Determine the [x, y] coordinate at the center of the cell enclosing the given text.  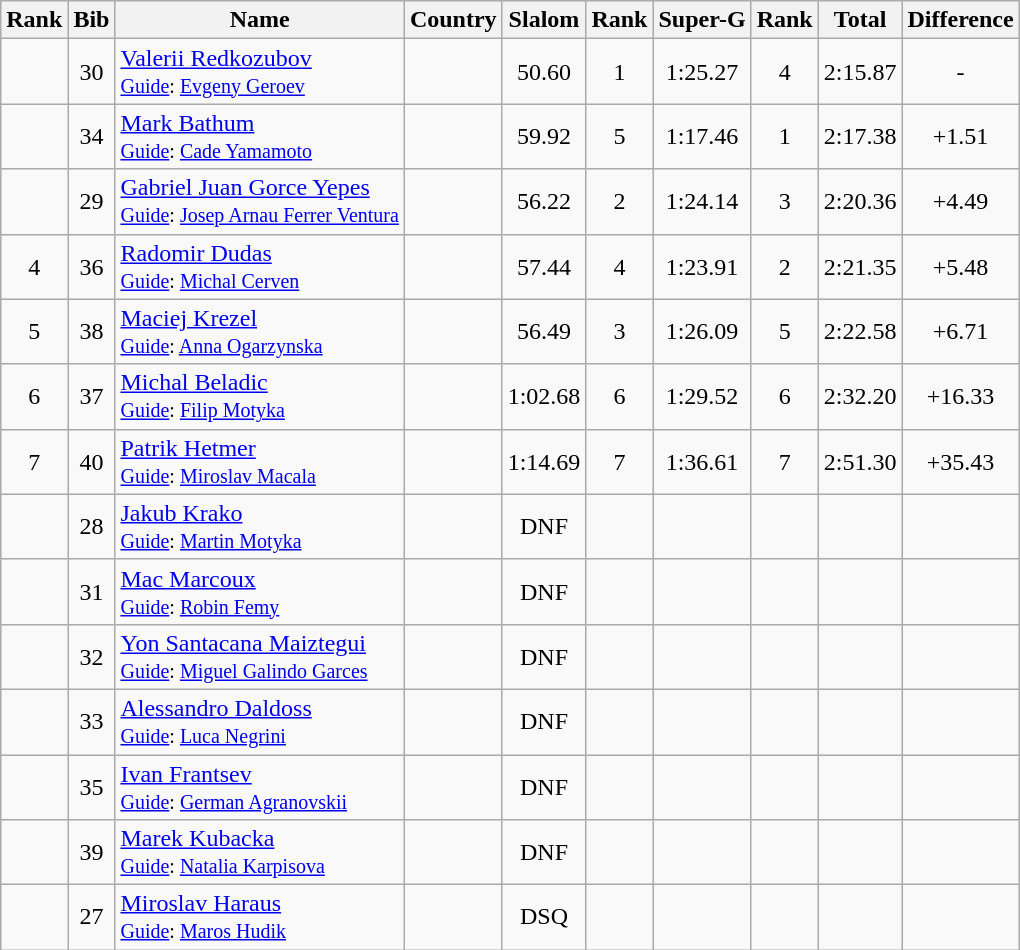
Mac MarcouxGuide: Robin Femy [260, 592]
Total [860, 20]
2:20.36 [860, 202]
2:17.38 [860, 136]
Name [260, 20]
Gabriel Juan Gorce YepesGuide: Josep Arnau Ferrer Ventura [260, 202]
Mark BathumGuide: Cade Yamamoto [260, 136]
1:17.46 [702, 136]
35 [92, 786]
Country [453, 20]
Radomir DudasGuide: Michal Cerven [260, 266]
57.44 [544, 266]
2:51.30 [860, 462]
2:15.87 [860, 72]
27 [92, 918]
30 [92, 72]
1:29.52 [702, 396]
Jakub KrakoGuide: Martin Motyka [260, 526]
39 [92, 852]
- [960, 72]
Maciej KrezelGuide: Anna Ogarzynska [260, 332]
36 [92, 266]
59.92 [544, 136]
1:24.14 [702, 202]
Alessandro DaldossGuide: Luca Negrini [260, 722]
+1.51 [960, 136]
1:14.69 [544, 462]
56.22 [544, 202]
+35.43 [960, 462]
2:22.58 [860, 332]
Valerii RedkozubovGuide: Evgeny Geroev [260, 72]
1:36.61 [702, 462]
+6.71 [960, 332]
Yon Santacana MaizteguiGuide: Miguel Galindo Garces [260, 656]
33 [92, 722]
38 [92, 332]
31 [92, 592]
1:25.27 [702, 72]
Bib [92, 20]
Ivan FrantsevGuide: German Agranovskii [260, 786]
1:02.68 [544, 396]
2:32.20 [860, 396]
Patrik HetmerGuide: Miroslav Macala [260, 462]
1:26.09 [702, 332]
37 [92, 396]
34 [92, 136]
+16.33 [960, 396]
1:23.91 [702, 266]
29 [92, 202]
+4.49 [960, 202]
40 [92, 462]
32 [92, 656]
DSQ [544, 918]
Marek KubackaGuide: Natalia Karpisova [260, 852]
Slalom [544, 20]
56.49 [544, 332]
Michal BeladicGuide: Filip Motyka [260, 396]
28 [92, 526]
2:21.35 [860, 266]
Difference [960, 20]
+5.48 [960, 266]
Miroslav HarausGuide: Maros Hudik [260, 918]
50.60 [544, 72]
Super-G [702, 20]
